Return (X, Y) of the center of cell containing provided text 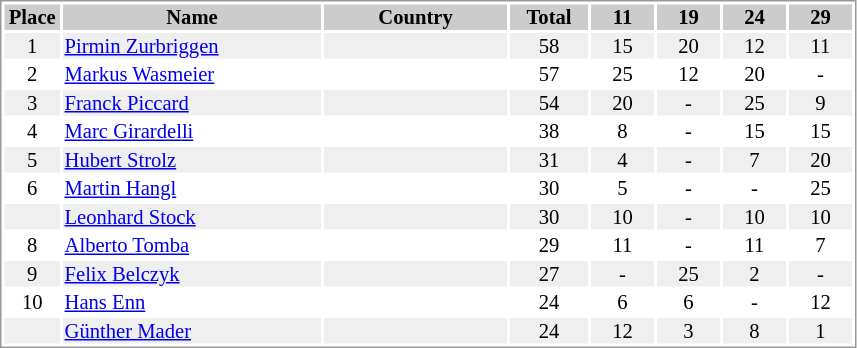
27 (549, 274)
Country (416, 17)
Hubert Strolz (192, 160)
Total (549, 17)
Place (32, 17)
38 (549, 131)
Markus Wasmeier (192, 75)
Marc Girardelli (192, 131)
Hans Enn (192, 303)
Pirmin Zurbriggen (192, 46)
Alberto Tomba (192, 245)
Leonhard Stock (192, 217)
31 (549, 160)
Martin Hangl (192, 189)
19 (688, 17)
Felix Belczyk (192, 274)
Franck Piccard (192, 103)
Günther Mader (192, 331)
57 (549, 75)
58 (549, 46)
54 (549, 103)
Name (192, 17)
